Output the (X, Y) coordinate of the center of the cell containing the given text.  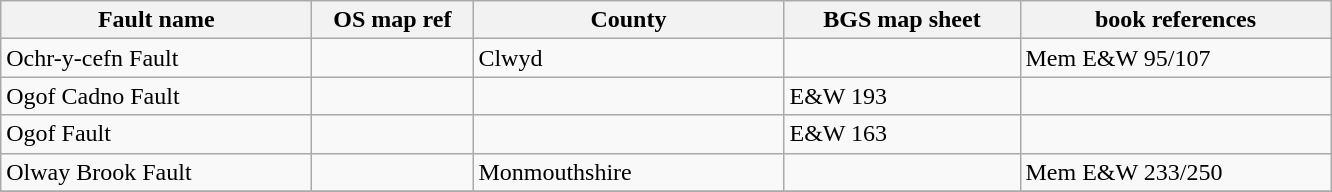
Clwyd (628, 58)
OS map ref (392, 20)
County (628, 20)
Ochr-y-cefn Fault (156, 58)
Monmouthshire (628, 172)
Olway Brook Fault (156, 172)
E&W 193 (902, 96)
Ogof Cadno Fault (156, 96)
BGS map sheet (902, 20)
book references (1176, 20)
Mem E&W 95/107 (1176, 58)
E&W 163 (902, 134)
Mem E&W 233/250 (1176, 172)
Fault name (156, 20)
Ogof Fault (156, 134)
